Locate the cell with the specified text and output its (x, y) center coordinate. 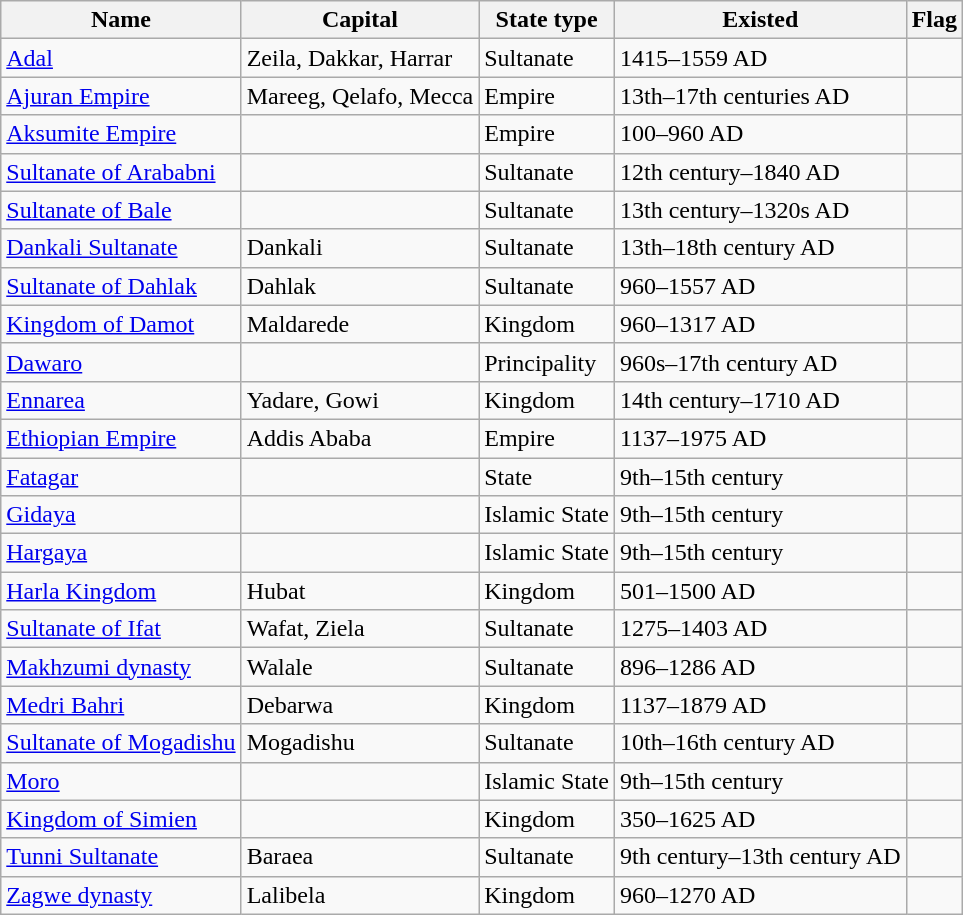
Tunni Sultanate (121, 857)
Mogadishu (360, 743)
Dankali Sultanate (121, 248)
13th century–1320s AD (760, 210)
Adal (121, 58)
Capital (360, 20)
1137–1975 AD (760, 438)
Gidaya (121, 515)
14th century–1710 AD (760, 400)
Fatagar (121, 477)
Sultanate of Ifat (121, 629)
Dankali (360, 248)
Sultanate of Arababni (121, 172)
Dahlak (360, 286)
1415–1559 AD (760, 58)
Sultanate of Bale (121, 210)
960s–17th century AD (760, 362)
Zagwe dynasty (121, 895)
State (547, 477)
13th–18th century AD (760, 248)
Addis Ababa (360, 438)
13th–17th centuries AD (760, 96)
Ennarea (121, 400)
Principality (547, 362)
Sultanate of Dahlak (121, 286)
Moro (121, 781)
Yadare, Gowi (360, 400)
Wafat, Ziela (360, 629)
Hargaya (121, 553)
Medri Bahri (121, 705)
960–1557 AD (760, 286)
12th century–1840 AD (760, 172)
State type (547, 20)
Flag (934, 20)
Kingdom of Damot (121, 324)
Walale (360, 667)
Baraea (360, 857)
Lalibela (360, 895)
Zeila, Dakkar, Harrar (360, 58)
Existed (760, 20)
896–1286 AD (760, 667)
Ajuran Empire (121, 96)
Harla Kingdom (121, 591)
501–1500 AD (760, 591)
1275–1403 AD (760, 629)
10th–16th century AD (760, 743)
Sultanate of Mogadishu (121, 743)
960–1270 AD (760, 895)
Hubat (360, 591)
Mareeg, Qelafo, Mecca (360, 96)
Dawaro (121, 362)
Name (121, 20)
1137–1879 AD (760, 705)
Debarwa (360, 705)
Aksumite Empire (121, 134)
9th century–13th century AD (760, 857)
960–1317 AD (760, 324)
Maldarede (360, 324)
Kingdom of Simien (121, 819)
Makhzumi dynasty (121, 667)
100–960 AD (760, 134)
Ethiopian Empire (121, 438)
350–1625 AD (760, 819)
